Return [X, Y] of the center of cell containing provided text 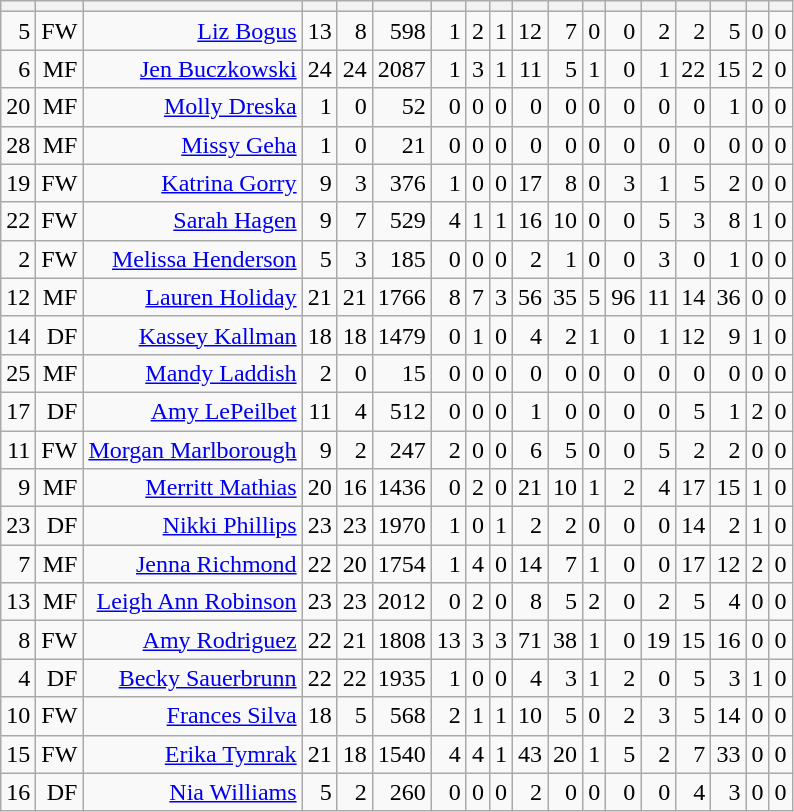
260 [402, 792]
Merritt Mathias [192, 488]
Amy Rodriguez [192, 640]
Leigh Ann Robinson [192, 602]
Liz Bogus [192, 31]
1754 [402, 564]
Jen Buczkowski [192, 69]
1766 [402, 297]
1479 [402, 335]
Amy LePeilbet [192, 411]
Erika Tymrak [192, 754]
Lauren Holiday [192, 297]
1540 [402, 754]
Nia Williams [192, 792]
96 [624, 297]
Morgan Marlborough [192, 449]
35 [566, 297]
52 [402, 107]
1935 [402, 678]
56 [530, 297]
Katrina Gorry [192, 183]
Kassey Kallman [192, 335]
36 [728, 297]
1436 [402, 488]
43 [530, 754]
1808 [402, 640]
247 [402, 449]
Missy Geha [192, 145]
25 [18, 373]
28 [18, 145]
529 [402, 221]
33 [728, 754]
512 [402, 411]
71 [530, 640]
1970 [402, 526]
Nikki Phillips [192, 526]
Melissa Henderson [192, 259]
Mandy Laddish [192, 373]
376 [402, 183]
Becky Sauerbrunn [192, 678]
2087 [402, 69]
Sarah Hagen [192, 221]
598 [402, 31]
185 [402, 259]
568 [402, 716]
Frances Silva [192, 716]
2012 [402, 602]
38 [566, 640]
Molly Dreska [192, 107]
Jenna Richmond [192, 564]
